Pinpoint the cell where the given text exists, returning its [X, Y] midpoint coordinate. 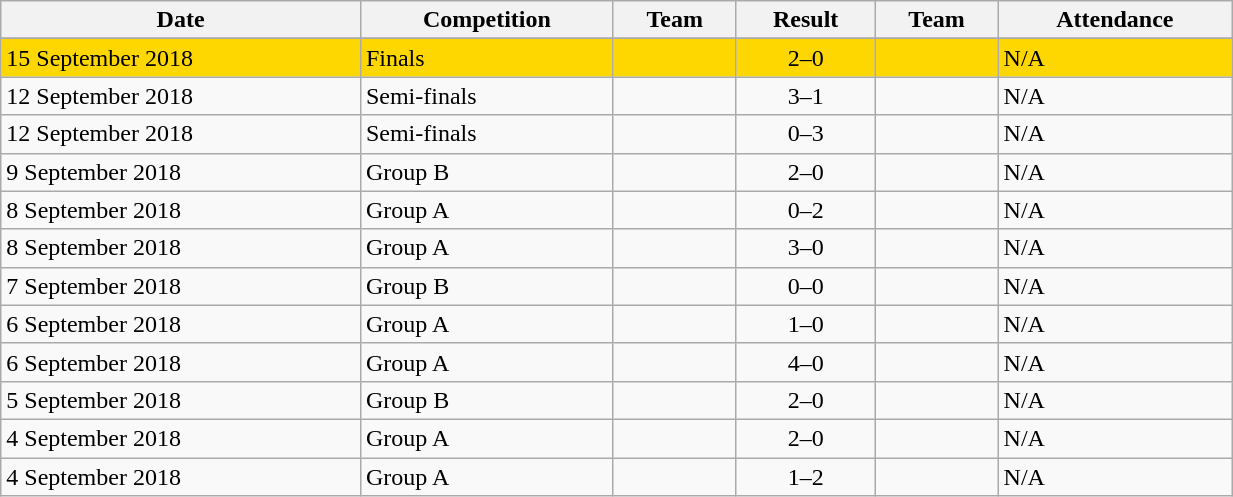
1–2 [806, 477]
Result [806, 20]
3–0 [806, 248]
Date [181, 20]
4–0 [806, 362]
15 September 2018 [181, 58]
Finals [486, 58]
3–1 [806, 96]
1–0 [806, 324]
0–2 [806, 210]
0–0 [806, 286]
5 September 2018 [181, 400]
0–3 [806, 134]
Attendance [1115, 20]
9 September 2018 [181, 172]
7 September 2018 [181, 286]
Competition [486, 20]
